Scan for the cell matching the given text and deliver its (X, Y) coordinate at center. 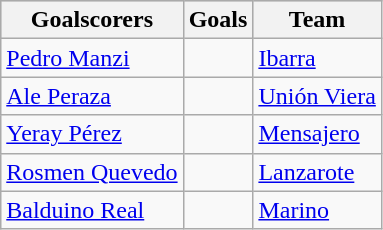
Pedro Manzi (92, 58)
Team (317, 20)
Unión Viera (317, 96)
Balduino Real (92, 210)
Marino (317, 210)
Goals (218, 20)
Yeray Pérez (92, 134)
Ale Peraza (92, 96)
Goalscorers (92, 20)
Ibarra (317, 58)
Rosmen Quevedo (92, 172)
Mensajero (317, 134)
Lanzarote (317, 172)
